Find where the given text appears and provide that cell's center as [X, Y] coordinate. 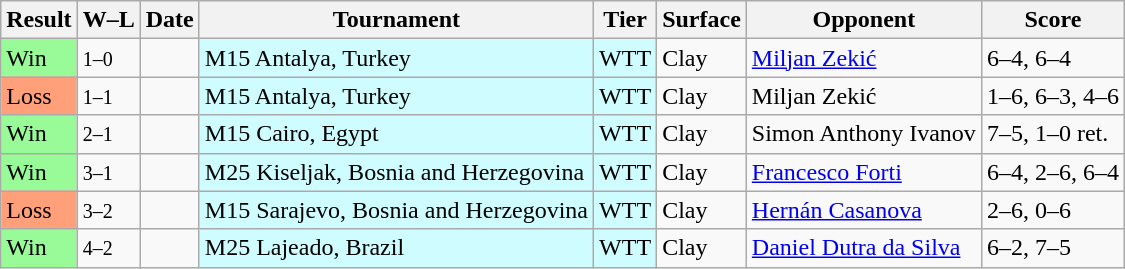
M25 Kiseljak, Bosnia and Herzegovina [396, 172]
Score [1052, 20]
Tournament [396, 20]
Surface [702, 20]
6–4, 2–6, 6–4 [1052, 172]
M25 Lajeado, Brazil [396, 248]
Tier [626, 20]
Opponent [864, 20]
2–6, 0–6 [1052, 210]
3–1 [108, 172]
6–4, 6–4 [1052, 58]
7–5, 1–0 ret. [1052, 134]
M15 Sarajevo, Bosnia and Herzegovina [396, 210]
Francesco Forti [864, 172]
4–2 [108, 248]
M15 Cairo, Egypt [396, 134]
2–1 [108, 134]
Simon Anthony Ivanov [864, 134]
1–0 [108, 58]
W–L [108, 20]
Result [39, 20]
Hernán Casanova [864, 210]
1–1 [108, 96]
6–2, 7–5 [1052, 248]
Date [170, 20]
1–6, 6–3, 4–6 [1052, 96]
Daniel Dutra da Silva [864, 248]
3–2 [108, 210]
